Return the (x, y) coordinate for the center point of the cell that contains the specified text.  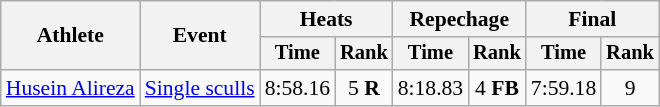
9 (630, 88)
Repechage (460, 19)
4 FB (497, 88)
Husein Alireza (70, 88)
Final (592, 19)
7:59.18 (564, 88)
Single sculls (200, 88)
8:18.83 (430, 88)
Athlete (70, 36)
5 R (364, 88)
8:58.16 (298, 88)
Event (200, 36)
Heats (326, 19)
